Provide the [x, y] coordinate of the cell's center where the given text is located.  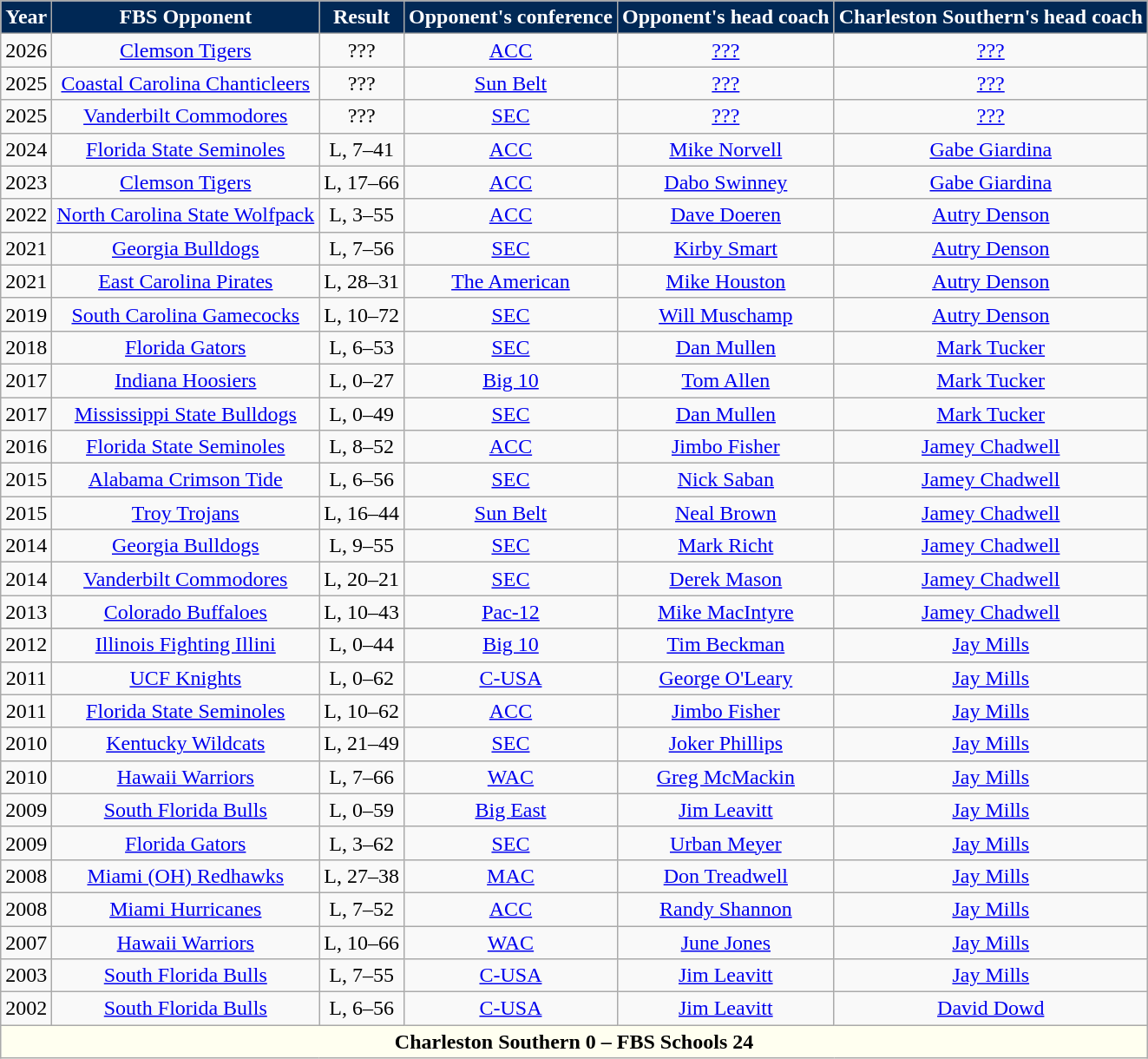
FBS Opponent [186, 17]
L, 0–27 [362, 380]
Charleston Southern's head coach [991, 17]
Year [26, 17]
2012 [26, 645]
Will Muschamp [725, 314]
Charleston Southern 0 – FBS Schools 24 [574, 1042]
2018 [26, 347]
L, 0–59 [362, 810]
2026 [26, 50]
Joker Phillips [725, 744]
L, 7–55 [362, 976]
L, 10–43 [362, 612]
2024 [26, 149]
Tim Beckman [725, 645]
Result [362, 17]
Opponent's conference [510, 17]
June Jones [725, 942]
Greg McMackin [725, 777]
L, 21–49 [362, 744]
L, 17–66 [362, 182]
L, 16–44 [362, 513]
2002 [26, 1009]
L, 7–52 [362, 909]
George O'Leary [725, 678]
L, 3–62 [362, 843]
L, 7–66 [362, 777]
Pac-12 [510, 612]
Colorado Buffaloes [186, 612]
Mike Houston [725, 281]
Troy Trojans [186, 513]
Alabama Crimson Tide [186, 480]
Mississippi State Bulldogs [186, 414]
David Dowd [991, 1009]
2007 [26, 942]
2013 [26, 612]
L, 7–56 [362, 248]
Randy Shannon [725, 909]
Kirby Smart [725, 248]
Indiana Hoosiers [186, 380]
L, 10–72 [362, 314]
Kentucky Wildcats [186, 744]
2003 [26, 976]
L, 28–31 [362, 281]
L, 0–44 [362, 645]
Dabo Swinney [725, 182]
L, 0–62 [362, 678]
Urban Meyer [725, 843]
Dave Doeren [725, 215]
L, 10–62 [362, 711]
L, 10–66 [362, 942]
Big East [510, 810]
MAC [510, 876]
L, 0–49 [362, 414]
Mark Richt [725, 546]
L, 7–41 [362, 149]
L, 9–55 [362, 546]
L, 8–52 [362, 447]
L, 20–21 [362, 579]
Miami Hurricanes [186, 909]
Coastal Carolina Chanticleers [186, 83]
Neal Brown [725, 513]
2016 [26, 447]
Mike MacIntyre [725, 612]
L, 6–53 [362, 347]
L, 3–55 [362, 215]
UCF Knights [186, 678]
Mike Norvell [725, 149]
Illinois Fighting Illini [186, 645]
2019 [26, 314]
Miami (OH) Redhawks [186, 876]
South Carolina Gamecocks [186, 314]
Tom Allen [725, 380]
Don Treadwell [725, 876]
North Carolina State Wolfpack [186, 215]
L, 27–38 [362, 876]
Derek Mason [725, 579]
East Carolina Pirates [186, 281]
Opponent's head coach [725, 17]
Nick Saban [725, 480]
2023 [26, 182]
2022 [26, 215]
The American [510, 281]
